Search for the cell housing the specified text and yield its (X, Y) center coordinate. 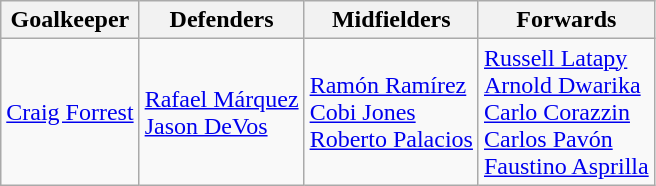
Forwards (566, 20)
Russell Latapy Arnold Dwarika Carlo Corazzin Carlos Pavón Faustino Asprilla (566, 112)
Defenders (222, 20)
Ramón Ramírez Cobi Jones Roberto Palacios (391, 112)
Midfielders (391, 20)
Craig Forrest (70, 112)
Goalkeeper (70, 20)
Rafael Márquez Jason DeVos (222, 112)
